Output the [x, y] coordinate of the center of the cell containing the given text.  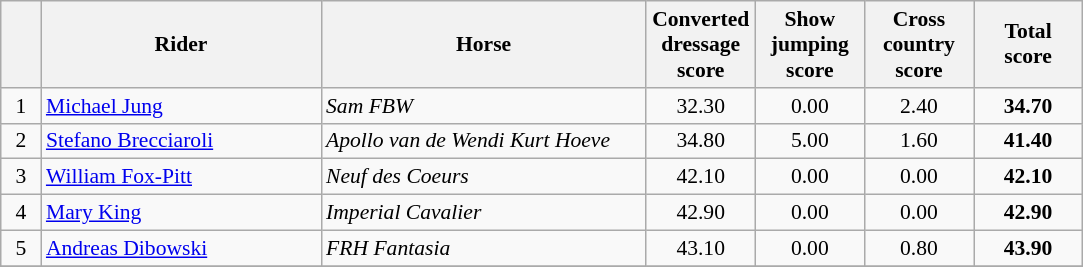
FRH Fantasia [484, 248]
William Fox-Pitt [181, 177]
43.90 [1028, 248]
5.00 [810, 141]
Mary King [181, 213]
2.40 [918, 106]
Stefano Brecciaroli [181, 141]
32.30 [700, 106]
41.40 [1028, 141]
4 [21, 213]
34.70 [1028, 106]
0.80 [918, 248]
5 [21, 248]
34.80 [700, 141]
Michael Jung [181, 106]
Horse [484, 44]
3 [21, 177]
Cross countryscore [918, 44]
Sam FBW [484, 106]
Totalscore [1028, 44]
1 [21, 106]
Rider [181, 44]
1.60 [918, 141]
2 [21, 141]
Converted dressagescore [700, 44]
Apollo van de Wendi Kurt Hoeve [484, 141]
Andreas Dibowski [181, 248]
Show jumpingscore [810, 44]
43.10 [700, 248]
Neuf des Coeurs [484, 177]
Imperial Cavalier [484, 213]
